Return the [x, y] coordinate for the center point of the cell that contains the specified text.  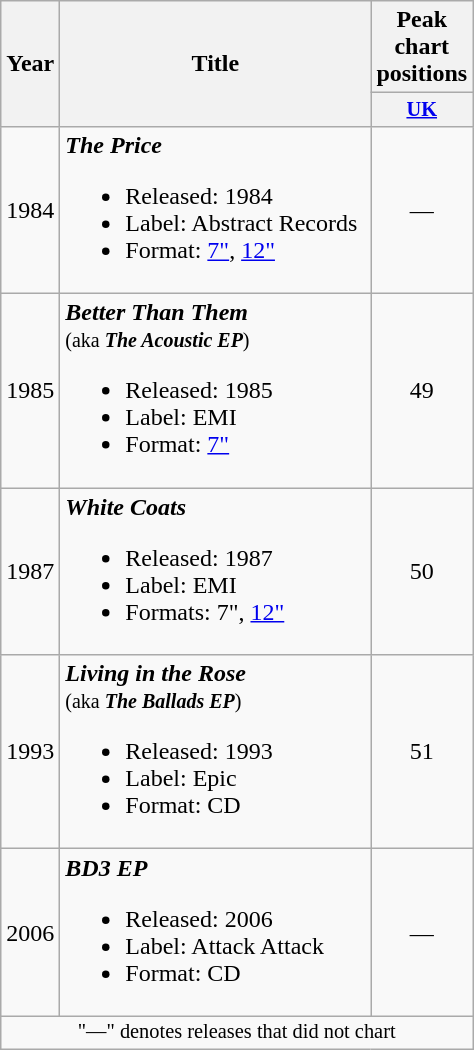
Year [30, 64]
1985 [30, 391]
Title [216, 64]
50 [422, 572]
Better Than Them(aka The Acoustic EP)Released: 1985Label: EMIFormat: 7" [216, 391]
UK [422, 110]
1993 [30, 752]
BD3 EPReleased: 2006Label: Attack AttackFormat: CD [216, 932]
2006 [30, 932]
1987 [30, 572]
The PriceReleased: 1984Label: Abstract RecordsFormat: 7", 12" [216, 210]
1984 [30, 210]
White CoatsReleased: 1987Label: EMIFormats: 7", 12" [216, 572]
49 [422, 391]
Peak chart positions [422, 47]
"—" denotes releases that did not chart [237, 1033]
Living in the Rose(aka The Ballads EP)Released: 1993Label: EpicFormat: CD [216, 752]
51 [422, 752]
